Determine the [x, y] coordinate at the center of the cell enclosing the given text.  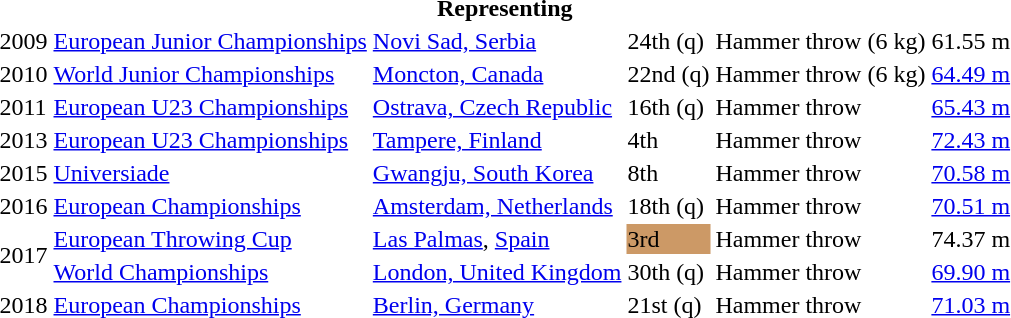
London, United Kingdom [497, 272]
World Junior Championships [210, 74]
European Championships [210, 206]
Moncton, Canada [497, 74]
Gwangju, South Korea [497, 173]
16th (q) [668, 107]
18th (q) [668, 206]
Universiade [210, 173]
4th [668, 140]
Ostrava, Czech Republic [497, 107]
European Junior Championships [210, 41]
Tampere, Finland [497, 140]
8th [668, 173]
European Throwing Cup [210, 239]
30th (q) [668, 272]
22nd (q) [668, 74]
World Championships [210, 272]
Amsterdam, Netherlands [497, 206]
3rd [668, 239]
Las Palmas, Spain [497, 239]
24th (q) [668, 41]
Novi Sad, Serbia [497, 41]
